Determine the [x, y] coordinate at the center of the cell enclosing the given text.  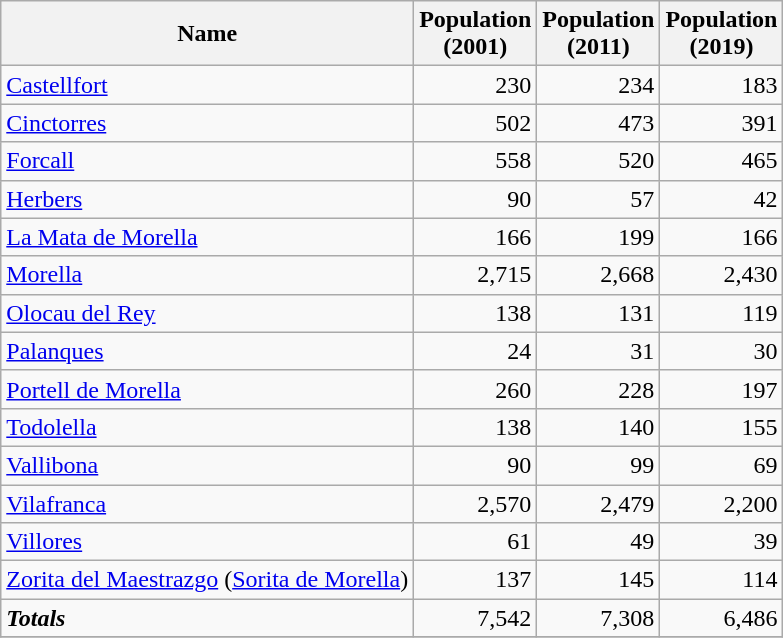
228 [598, 389]
31 [598, 351]
Morella [208, 275]
49 [598, 542]
7,308 [598, 618]
99 [598, 465]
Population(2019) [722, 34]
2,570 [476, 503]
La Mata de Morella [208, 237]
131 [598, 313]
Palanques [208, 351]
2,200 [722, 503]
2,668 [598, 275]
140 [598, 427]
520 [598, 161]
2,479 [598, 503]
Olocau del Rey [208, 313]
Portell de Morella [208, 389]
Villores [208, 542]
155 [722, 427]
145 [598, 580]
260 [476, 389]
2,430 [722, 275]
24 [476, 351]
Vallibona [208, 465]
Castellfort [208, 85]
7,542 [476, 618]
137 [476, 580]
6,486 [722, 618]
Name [208, 34]
199 [598, 237]
Population(2011) [598, 34]
Cinctorres [208, 123]
473 [598, 123]
57 [598, 199]
558 [476, 161]
Todolella [208, 427]
Forcall [208, 161]
61 [476, 542]
39 [722, 542]
230 [476, 85]
234 [598, 85]
Zorita del Maestrazgo (Sorita de Morella) [208, 580]
69 [722, 465]
Herbers [208, 199]
502 [476, 123]
Vilafranca [208, 503]
183 [722, 85]
114 [722, 580]
42 [722, 199]
Population(2001) [476, 34]
197 [722, 389]
465 [722, 161]
2,715 [476, 275]
Totals [208, 618]
30 [722, 351]
119 [722, 313]
391 [722, 123]
